Provide the (x, y) coordinate of the cell's center where the given text is located.  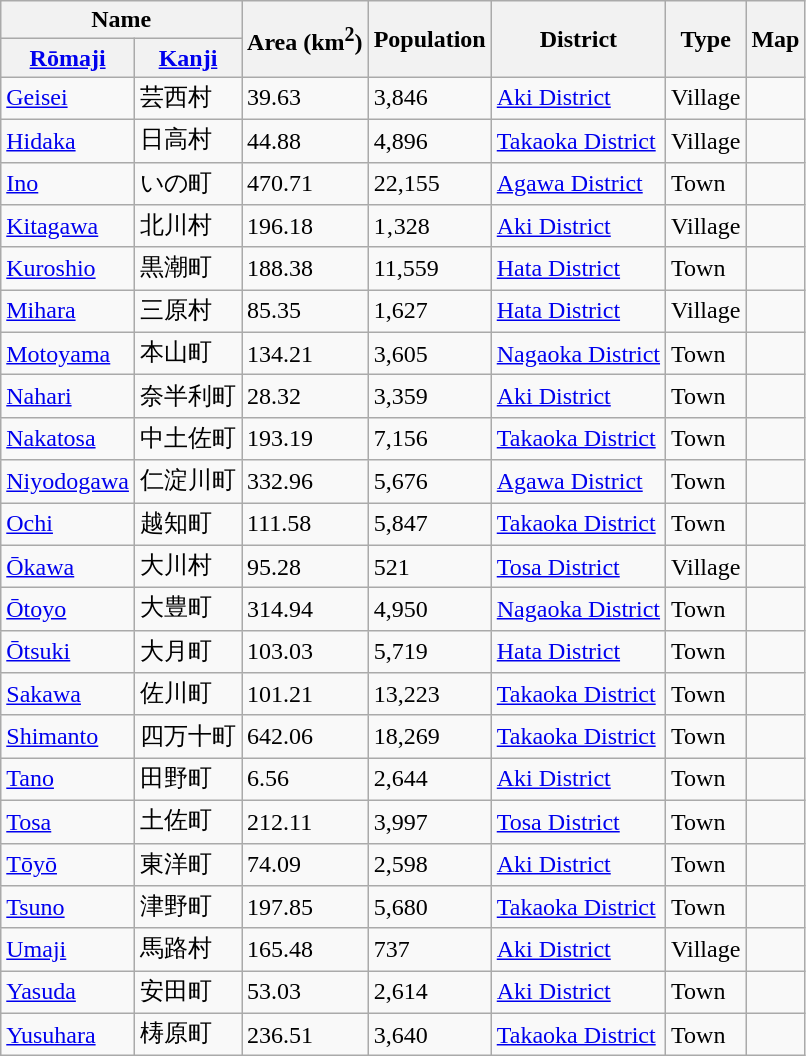
Map (776, 39)
Ochi (68, 524)
3,640 (430, 1034)
101.21 (306, 694)
2,644 (430, 780)
111.58 (306, 524)
Yusuhara (68, 1034)
Ino (68, 184)
Ōtoyo (68, 610)
Motoyama (68, 354)
39.63 (306, 98)
5,847 (430, 524)
Type (706, 39)
Kanji (188, 58)
11,559 (430, 268)
Shimanto (68, 736)
District (578, 39)
212.11 (306, 822)
田野町 (188, 780)
3,605 (430, 354)
Tsuno (68, 908)
Yasuda (68, 992)
東洋町 (188, 864)
197.85 (306, 908)
大豊町 (188, 610)
134.21 (306, 354)
津野町 (188, 908)
安田町 (188, 992)
三原村 (188, 312)
Name (122, 20)
Area (km2) (306, 39)
196.18 (306, 226)
22,155 (430, 184)
188.38 (306, 268)
103.03 (306, 652)
2,598 (430, 864)
236.51 (306, 1034)
85.35 (306, 312)
3,359 (430, 396)
日高村 (188, 140)
95.28 (306, 566)
4,950 (430, 610)
越知町 (188, 524)
Geisei (68, 98)
3,997 (430, 822)
193.19 (306, 438)
5,680 (430, 908)
仁淀川町 (188, 482)
本山町 (188, 354)
Nahari (68, 396)
Tosa (68, 822)
北川村 (188, 226)
Kuroshio (68, 268)
Tano (68, 780)
2,614 (430, 992)
Sakawa (68, 694)
黒潮町 (188, 268)
13,223 (430, 694)
18,269 (430, 736)
53.03 (306, 992)
28.32 (306, 396)
Ōkawa (68, 566)
737 (430, 950)
Ōtsuki (68, 652)
Population (430, 39)
Niyodogawa (68, 482)
佐川町 (188, 694)
Nakatosa (68, 438)
332.96 (306, 482)
44.88 (306, 140)
1‚328 (430, 226)
Hidaka (68, 140)
6.56 (306, 780)
1,627 (430, 312)
Kitagawa (68, 226)
5,719 (430, 652)
521 (430, 566)
芸西村 (188, 98)
74.09 (306, 864)
Mihara (68, 312)
大川村 (188, 566)
Rōmaji (68, 58)
165.48 (306, 950)
642.06 (306, 736)
いの町 (188, 184)
5,676 (430, 482)
土佐町 (188, 822)
梼原町 (188, 1034)
4,896 (430, 140)
3,846 (430, 98)
中土佐町 (188, 438)
大月町 (188, 652)
Tōyō (68, 864)
314.94 (306, 610)
7,156 (430, 438)
馬路村 (188, 950)
Umaji (68, 950)
四万十町 (188, 736)
奈半利町 (188, 396)
470.71 (306, 184)
